From the cell containing the given text, extract its center point as [x, y] coordinate. 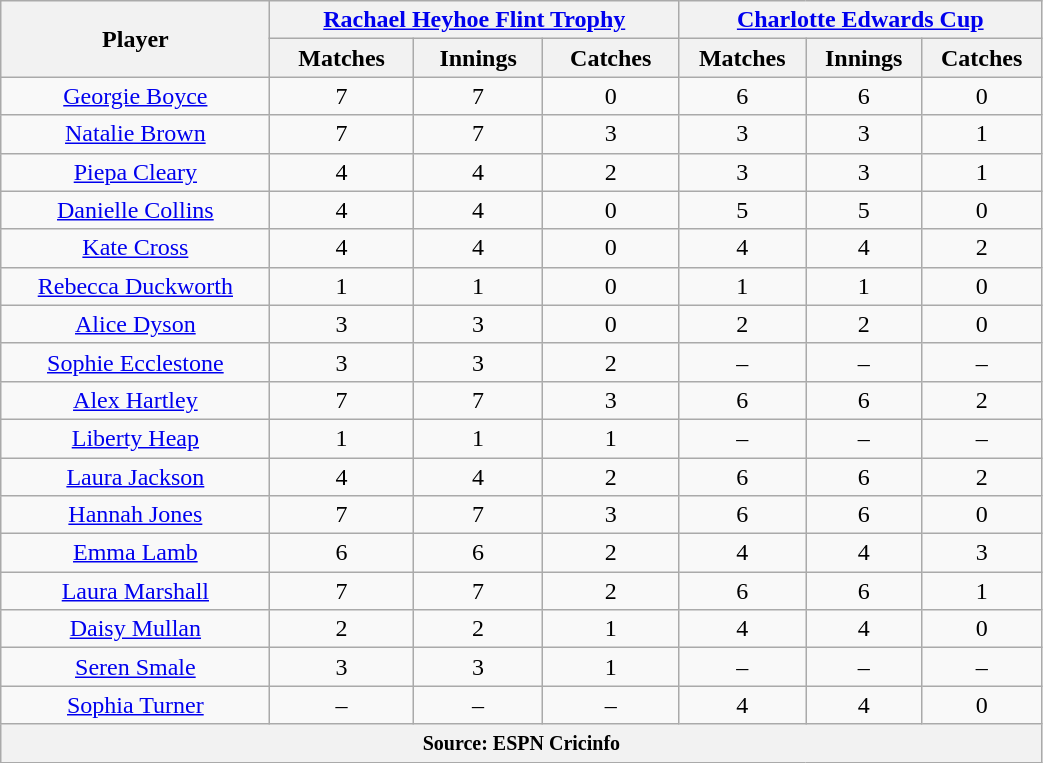
Charlotte Edwards Cup [860, 20]
Emma Lamb [136, 553]
Rebecca Duckworth [136, 286]
Hannah Jones [136, 515]
Alex Hartley [136, 400]
Sophie Ecclestone [136, 362]
Source: ESPN Cricinfo [522, 743]
Laura Jackson [136, 477]
Georgie Boyce [136, 96]
Daisy Mullan [136, 629]
Alice Dyson [136, 324]
Laura Marshall [136, 591]
Seren Smale [136, 667]
Danielle Collins [136, 210]
Natalie Brown [136, 134]
Piepa Cleary [136, 172]
Sophia Turner [136, 705]
Liberty Heap [136, 438]
Player [136, 39]
Rachael Heyhoe Flint Trophy [474, 20]
Kate Cross [136, 248]
